Identify which cell holds the provided text, then report its [X, Y] central coordinate. 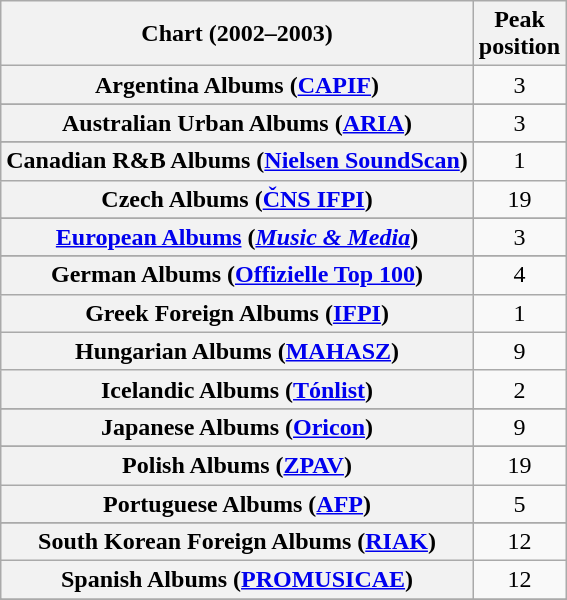
South Korean Foreign Albums (RIAK) [238, 542]
Spanish Albums (PROMUSICAE) [238, 580]
Icelandic Albums (Tónlist) [238, 389]
5 [519, 503]
Canadian R&B Albums (Nielsen SoundScan) [238, 161]
Australian Urban Albums (ARIA) [238, 123]
Czech Albums (ČNS IFPI) [238, 199]
Hungarian Albums (MAHASZ) [238, 351]
Japanese Albums (Oricon) [238, 427]
Argentina Albums (CAPIF) [238, 85]
European Albums (Music & Media) [238, 237]
German Albums (Offizielle Top 100) [238, 275]
Polish Albums (ZPAV) [238, 465]
2 [519, 389]
Portuguese Albums (AFP) [238, 503]
Greek Foreign Albums (IFPI) [238, 313]
Chart (2002–2003) [238, 34]
Peakposition [519, 34]
4 [519, 275]
